Return the [x, y] coordinate for the center point of the cell that contains the specified text.  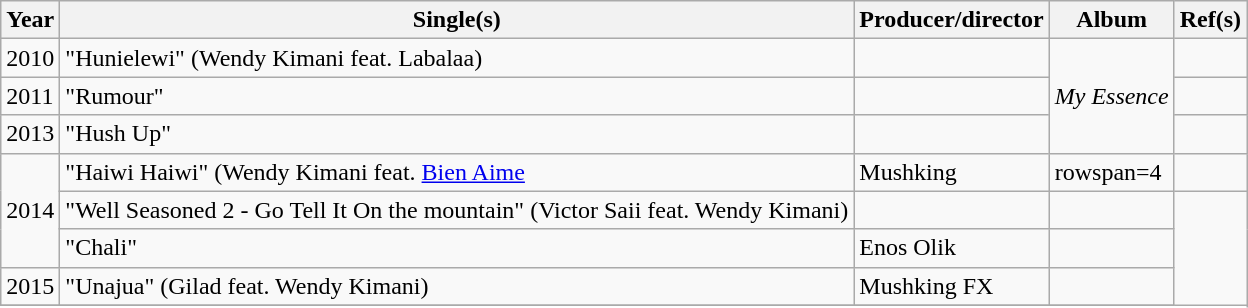
Mushking [952, 172]
My Essence [1112, 96]
2014 [30, 210]
2013 [30, 134]
2015 [30, 286]
"Haiwi Haiwi" (Wendy Kimani feat. Bien Aime [457, 172]
"Chali" [457, 248]
Ref(s) [1210, 20]
Single(s) [457, 20]
"Hush Up" [457, 134]
2011 [30, 96]
"Well Seasoned 2 - Go Tell It On the mountain" (Victor Saii feat. Wendy Kimani) [457, 210]
Mushking FX [952, 286]
Producer/director [952, 20]
Enos Olik [952, 248]
Album [1112, 20]
"Unajua" (Gilad feat. Wendy Kimani) [457, 286]
"Rumour" [457, 96]
2010 [30, 58]
Year [30, 20]
rowspan=4 [1112, 172]
"Hunielewi" (Wendy Kimani feat. Labalaa) [457, 58]
